Return the [X, Y] coordinate for the center point of the cell that contains the specified text.  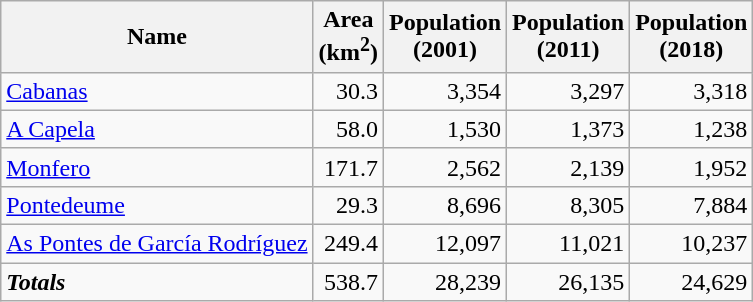
171.7 [348, 167]
A Capela [157, 129]
8,696 [444, 205]
1,238 [692, 129]
26,135 [568, 282]
2,139 [568, 167]
1,952 [692, 167]
Totals [157, 282]
3,354 [444, 91]
10,237 [692, 244]
24,629 [692, 282]
Cabanas [157, 91]
29.3 [348, 205]
30.3 [348, 91]
3,318 [692, 91]
Monfero [157, 167]
Population(2001) [444, 37]
1,373 [568, 129]
Population(2011) [568, 37]
7,884 [692, 205]
2,562 [444, 167]
Population(2018) [692, 37]
Area(km2) [348, 37]
8,305 [568, 205]
1,530 [444, 129]
Name [157, 37]
Pontedeume [157, 205]
58.0 [348, 129]
As Pontes de García Rodríguez [157, 244]
3,297 [568, 91]
28,239 [444, 282]
249.4 [348, 244]
538.7 [348, 282]
11,021 [568, 244]
12,097 [444, 244]
